From the cell containing the given text, extract its center point as (X, Y) coordinate. 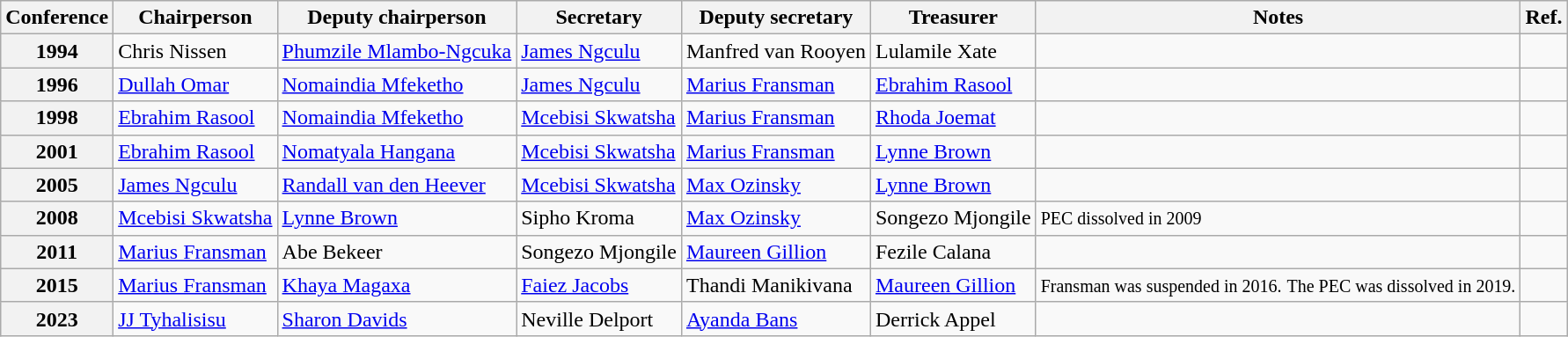
Derrick Appel (953, 319)
Randall van den Heever (397, 185)
Phumzile Mlambo-Ngcuka (397, 51)
1996 (57, 84)
Conference (57, 18)
PEC dissolved in 2009 (1278, 218)
2011 (57, 252)
Deputy secretary (776, 18)
2008 (57, 218)
Nomatyala Hangana (397, 151)
1994 (57, 51)
Faiez Jacobs (599, 285)
Dullah Omar (195, 84)
Rhoda Joemat (953, 118)
Sipho Kroma (599, 218)
Abe Bekeer (397, 252)
Lulamile Xate (953, 51)
Thandi Manikivana (776, 285)
2001 (57, 151)
2015 (57, 285)
Treasurer (953, 18)
Sharon Davids (397, 319)
Manfred van Rooyen (776, 51)
2023 (57, 319)
Ayanda Bans (776, 319)
JJ Tyhalisisu (195, 319)
2005 (57, 185)
Deputy chairperson (397, 18)
Khaya Magaxa (397, 285)
Notes (1278, 18)
1998 (57, 118)
Chris Nissen (195, 51)
Ref. (1543, 18)
Secretary (599, 18)
Fezile Calana (953, 252)
Fransman was suspended in 2016. The PEC was dissolved in 2019. (1278, 285)
Neville Delport (599, 319)
Chairperson (195, 18)
